Locate the cell with the specified text and output its (X, Y) center coordinate. 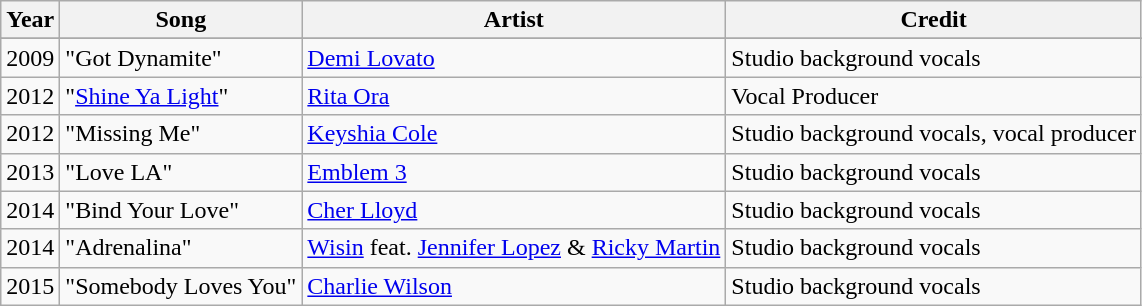
Cher Lloyd (514, 210)
"Love LA" (181, 172)
Year (30, 20)
Emblem 3 (514, 172)
"Adrenalina" (181, 248)
Artist (514, 20)
"Somebody Loves You" (181, 286)
Wisin feat. Jennifer Lopez & Ricky Martin (514, 248)
2009 (30, 58)
Credit (934, 20)
"Shine Ya Light" (181, 96)
Vocal Producer (934, 96)
Keyshia Cole (514, 134)
"Missing Me" (181, 134)
Demi Lovato (514, 58)
2013 (30, 172)
Studio background vocals, vocal producer (934, 134)
"Bind Your Love" (181, 210)
Rita Ora (514, 96)
"Got Dynamite" (181, 58)
Song (181, 20)
2015 (30, 286)
Charlie Wilson (514, 286)
